Scan for the cell matching the given text and deliver its (X, Y) coordinate at center. 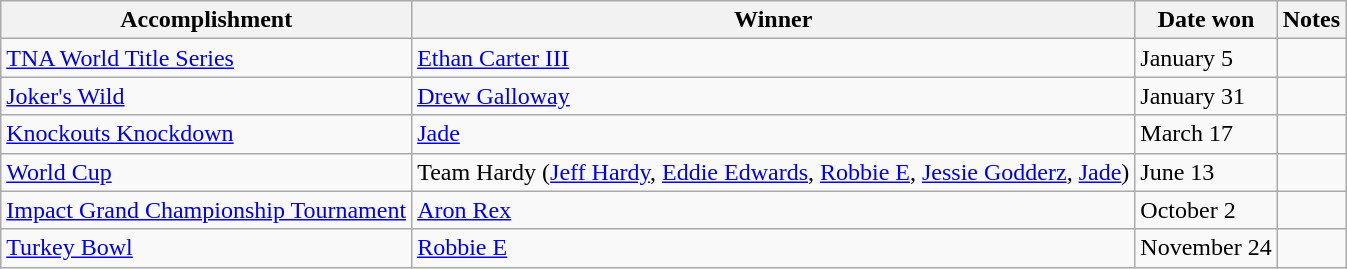
Joker's Wild (206, 96)
Robbie E (774, 248)
June 13 (1206, 172)
Accomplishment (206, 20)
Turkey Bowl (206, 248)
Notes (1311, 20)
Ethan Carter III (774, 58)
January 31 (1206, 96)
Jade (774, 134)
Winner (774, 20)
World Cup (206, 172)
October 2 (1206, 210)
January 5 (1206, 58)
Knockouts Knockdown (206, 134)
November 24 (1206, 248)
TNA World Title Series (206, 58)
Impact Grand Championship Tournament (206, 210)
Team Hardy (Jeff Hardy, Eddie Edwards, Robbie E, Jessie Godderz, Jade) (774, 172)
Date won (1206, 20)
Aron Rex (774, 210)
Drew Galloway (774, 96)
March 17 (1206, 134)
